Locate the cell with the specified text and output its (x, y) center coordinate. 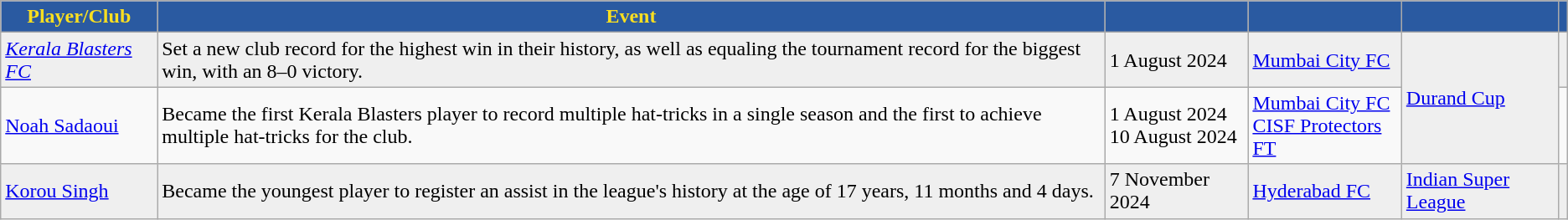
Korou Singh (79, 191)
Indian Super League (1479, 191)
Kerala Blasters FC (79, 60)
Became the youngest player to register an assist in the league's history at the age of 17 years, 11 months and 4 days. (632, 191)
Became the first Kerala Blasters player to record multiple hat-tricks in a single season and the first to achieve multiple hat-tricks for the club. (632, 125)
Durand Cup (1479, 99)
7 November 2024 (1176, 191)
Event (632, 17)
Hyderabad FC (1325, 191)
1 August 202410 August 2024 (1176, 125)
1 August 2024 (1176, 60)
Set a new club record for the highest win in their history, as well as equaling the tournament record for the biggest win, with an 8–0 victory. (632, 60)
Player/Club (79, 17)
Noah Sadaoui (79, 125)
Mumbai City FC CISF Protectors FT (1325, 125)
Mumbai City FC (1325, 60)
